Return (x, y) of the center of cell containing provided text 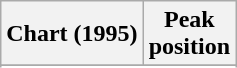
Peakposition (189, 34)
Chart (1995) (72, 34)
